Detect which cell encompasses the target text, then output its (X, Y) center coordinate. 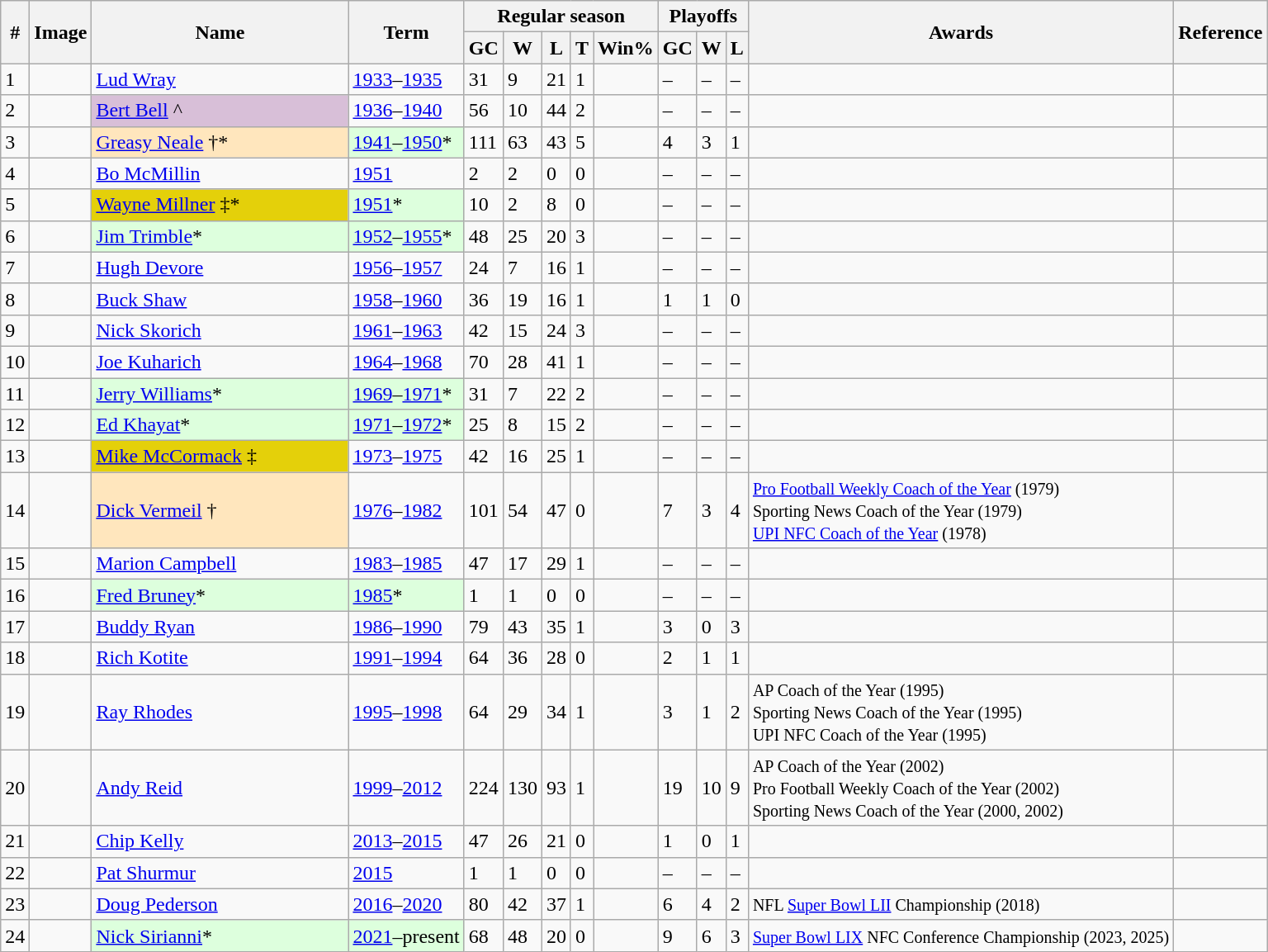
2013–2015 (406, 841)
Ed Khayat* (220, 425)
Lud Wray (220, 79)
T (581, 48)
Pro Football Weekly Coach of the Year (1979)Sporting News Coach of the Year (1979) UPI NFC Coach of the Year (1978) (961, 510)
44 (556, 111)
AP Coach of the Year (1995)Sporting News Coach of the Year (1995)UPI NFC Coach of the Year (1995) (961, 712)
Ray Rhodes (220, 712)
Pat Shurmur (220, 873)
35 (556, 627)
Bo McMillin (220, 173)
1971–1972* (406, 425)
Image (61, 32)
1969–1971* (406, 394)
1976–1982 (406, 510)
1961–1963 (406, 330)
26 (522, 841)
1952–1955* (406, 236)
14 (15, 510)
1986–1990 (406, 627)
1983–1985 (406, 564)
23 (15, 904)
Jim Trimble* (220, 236)
Name (220, 32)
NFL Super Bowl LII Championship (2018) (961, 904)
Buck Shaw (220, 299)
Chip Kelly (220, 841)
# (15, 32)
70 (484, 362)
Reference (1220, 32)
Bert Bell ^ (220, 111)
1951 (406, 173)
1991–1994 (406, 658)
41 (556, 362)
1964–1968 (406, 362)
56 (484, 111)
63 (522, 142)
101 (484, 510)
Jerry Williams* (220, 394)
1999–2012 (406, 788)
2021–present (406, 935)
1958–1960 (406, 299)
34 (556, 712)
Nick Sirianni* (220, 935)
2015 (406, 873)
37 (556, 904)
Playoffs (703, 17)
Doug Pederson (220, 904)
18 (15, 658)
Hugh Devore (220, 268)
Term (406, 32)
2016–2020 (406, 904)
Marion Campbell (220, 564)
Fred Bruney* (220, 595)
1985* (406, 595)
13 (15, 457)
1941–1950* (406, 142)
1933–1935 (406, 79)
12 (15, 425)
1951* (406, 205)
Wayne Millner ‡* (220, 205)
Super Bowl LIX NFC Conference Championship (2023, 2025) (961, 935)
Rich Kotite (220, 658)
1936–1940 (406, 111)
Andy Reid (220, 788)
1973–1975 (406, 457)
Awards (961, 32)
Buddy Ryan (220, 627)
224 (484, 788)
1956–1957 (406, 268)
AP Coach of the Year (2002)Pro Football Weekly Coach of the Year (2002)Sporting News Coach of the Year (2000, 2002) (961, 788)
1995–1998 (406, 712)
Joe Kuharich (220, 362)
Nick Skorich (220, 330)
80 (484, 904)
79 (484, 627)
93 (556, 788)
Mike McCormack ‡ (220, 457)
Regular season (561, 17)
11 (15, 394)
54 (522, 510)
Greasy Neale †* (220, 142)
111 (484, 142)
Dick Vermeil † (220, 510)
Win% (626, 48)
130 (522, 788)
68 (484, 935)
